Pinpoint the cell where the given text exists, returning its [x, y] midpoint coordinate. 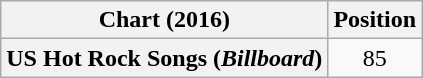
Chart (2016) [164, 20]
US Hot Rock Songs (Billboard) [164, 58]
85 [375, 58]
Position [375, 20]
